For the text-containing cell, return its midpoint in (x, y) coordinate format. 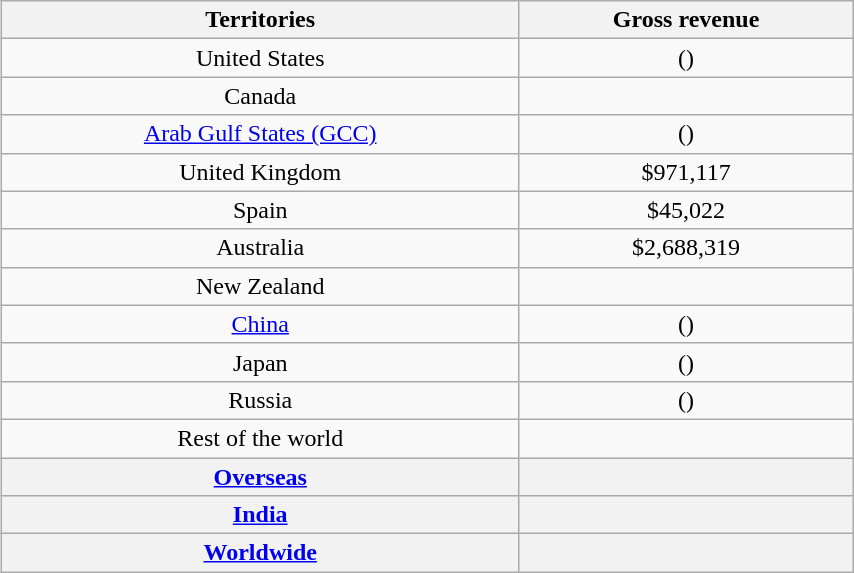
India (260, 515)
Worldwide (260, 553)
Gross revenue (686, 20)
$2,688,319 (686, 248)
United Kingdom (260, 172)
Australia (260, 248)
China (260, 324)
$45,022 (686, 210)
New Zealand (260, 286)
Arab Gulf States (GCC) (260, 134)
United States (260, 58)
Spain (260, 210)
Rest of the world (260, 438)
Russia (260, 400)
Canada (260, 96)
Japan (260, 362)
Territories (260, 20)
Overseas (260, 477)
$971,117 (686, 172)
